Pinpoint the cell where the given text exists, returning its [x, y] midpoint coordinate. 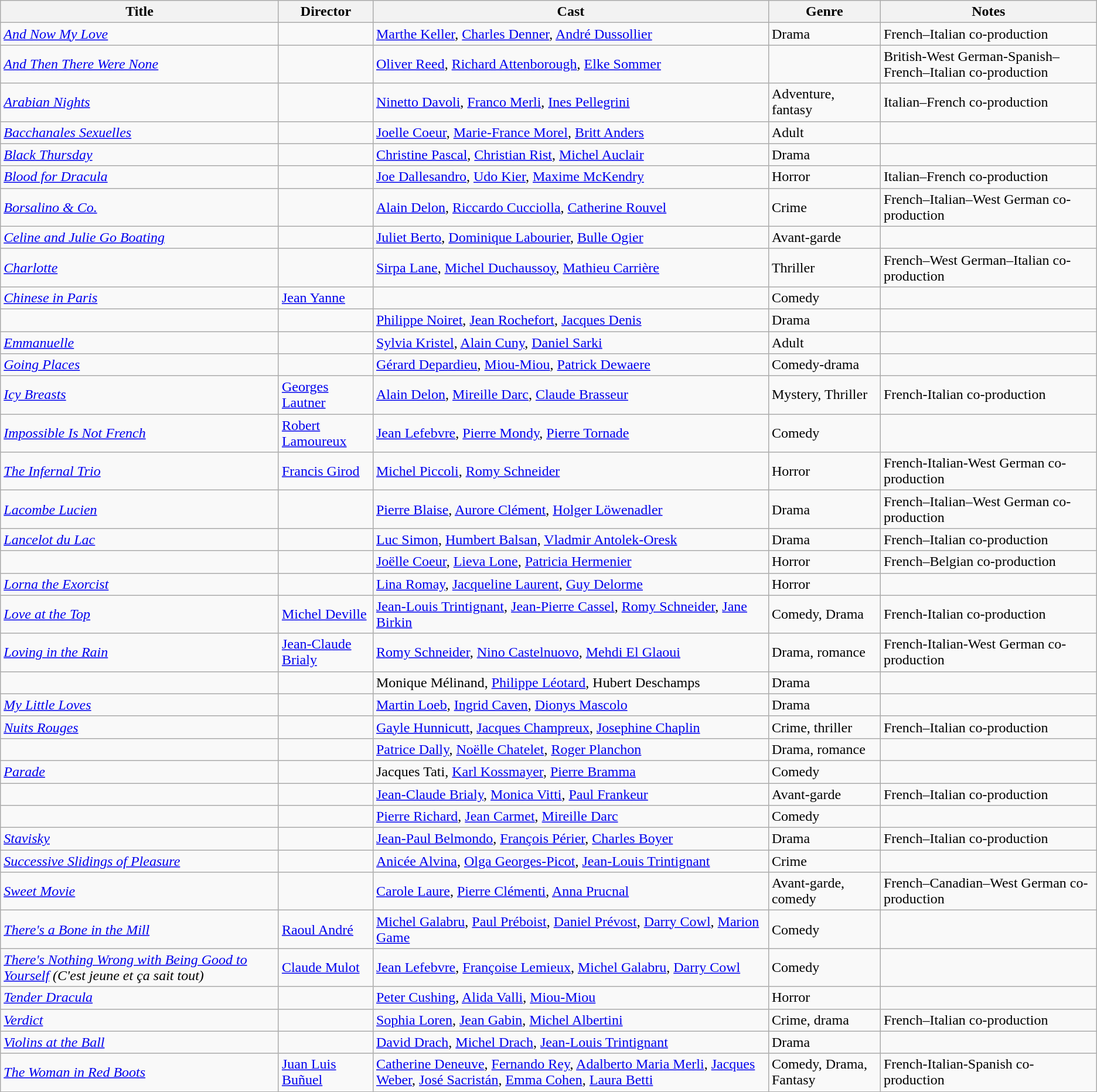
Pierre Richard, Jean Carmet, Mireille Darc [571, 817]
Sophia Loren, Jean Gabin, Michel Albertini [571, 1020]
Gérard Depardieu, Miou-Miou, Patrick Dewaere [571, 365]
Christine Pascal, Christian Rist, Michel Auclair [571, 155]
Adventure, fantasy [824, 102]
Joelle Coeur, Marie-France Morel, Britt Anders [571, 132]
Tender Dracula [139, 998]
Ninetto Davoli, Franco Merli, Ines Pellegrini [571, 102]
Luc Simon, Humbert Balsan, Vladmir Antolek-Oresk [571, 540]
Jean-Claude Brialy [326, 653]
Georges Lautner [326, 395]
Peter Cushing, Alida Valli, Miou-Miou [571, 998]
Robert Lamoureux [326, 434]
Going Places [139, 365]
Sweet Movie [139, 892]
Director [326, 12]
David Drach, Michel Drach, Jean-Louis Trintignant [571, 1042]
Love at the Top [139, 614]
Successive Slidings of Pleasure [139, 861]
Comedy, Drama [824, 614]
Michel Piccoli, Romy Schneider [571, 471]
Sirpa Lane, Michel Duchaussoy, Mathieu Carrière [571, 267]
Bacchanales Sexuelles [139, 132]
French-Italian-Spanish co-production [988, 1072]
Black Thursday [139, 155]
Anicée Alvina, Olga Georges-Picot, Jean-Louis Trintignant [571, 861]
And Then There Were None [139, 64]
Francis Girod [326, 471]
Sylvia Kristel, Alain Cuny, Daniel Sarki [571, 343]
Michel Deville [326, 614]
Oliver Reed, Richard Attenborough, Elke Sommer [571, 64]
Genre [824, 12]
Jean-Louis Trintignant, Jean-Pierre Cassel, Romy Schneider, Jane Birkin [571, 614]
There's Nothing Wrong with Being Good to Yourself (C'est jeune et ça sait tout) [139, 968]
Borsalino & Co. [139, 207]
Mystery, Thriller [824, 395]
Title [139, 12]
Raoul André [326, 929]
Thriller [824, 267]
Lacombe Lucien [139, 510]
Joe Dallesandro, Udo Kier, Maxime McKendry [571, 177]
French–West German–Italian co-production [988, 267]
Claude Mulot [326, 968]
French–Canadian–West German co-production [988, 892]
Icy Breasts [139, 395]
Carole Laure, Pierre Clémenti, Anna Prucnal [571, 892]
Martin Loeb, Ingrid Caven, Dionys Mascolo [571, 705]
Cast [571, 12]
Jean Lefebvre, Pierre Mondy, Pierre Tornade [571, 434]
The Infernal Trio [139, 471]
Impossible Is Not French [139, 434]
Jean Lefebvre, Françoise Lemieux, Michel Galabru, Darry Cowl [571, 968]
Celine and Julie Go Boating [139, 237]
Marthe Keller, Charles Denner, André Dussollier [571, 34]
Comedy-drama [824, 365]
Loving in the Rain [139, 653]
Monique Mélinand, Philippe Léotard, Hubert Deschamps [571, 682]
Charlotte [139, 267]
Jacques Tati, Karl Kossmayer, Pierre Bramma [571, 772]
Patrice Dally, Noëlle Chatelet, Roger Planchon [571, 749]
Chinese in Paris [139, 298]
And Now My Love [139, 34]
Parade [139, 772]
Emmanuelle [139, 343]
Arabian Nights [139, 102]
Lorna the Exorcist [139, 584]
Crime, drama [824, 1020]
Alain Delon, Riccardo Cucciolla, Catherine Rouvel [571, 207]
Michel Galabru, Paul Préboist, Daniel Prévost, Darry Cowl, Marion Game [571, 929]
Jean Yanne [326, 298]
Verdict [139, 1020]
Blood for Dracula [139, 177]
Lina Romay, Jacqueline Laurent, Guy Delorme [571, 584]
Juan Luis Buñuel [326, 1072]
Jean-Claude Brialy, Monica Vitti, Paul Frankeur [571, 794]
Lancelot du Lac [139, 540]
The Woman in Red Boots [139, 1072]
My Little Loves [139, 705]
Alain Delon, Mireille Darc, Claude Brasseur [571, 395]
Stavisky [139, 839]
Violins at the Ball [139, 1042]
Jean-Paul Belmondo, François Périer, Charles Boyer [571, 839]
Catherine Deneuve, Fernando Rey, Adalberto Maria Merli, Jacques Weber, José Sacristán, Emma Cohen, Laura Betti [571, 1072]
Joëlle Coeur, Lieva Lone, Patricia Hermenier [571, 562]
There's a Bone in the Mill [139, 929]
Nuits Rouges [139, 727]
Crime, thriller [824, 727]
French–Belgian co-production [988, 562]
Pierre Blaise, Aurore Clément, Holger Löwenadler [571, 510]
Comedy, Drama, Fantasy [824, 1072]
Avant-garde, comedy [824, 892]
British-West German-Spanish–French–Italian co-production [988, 64]
Gayle Hunnicutt, Jacques Champreux, Josephine Chaplin [571, 727]
Notes [988, 12]
Romy Schneider, Nino Castelnuovo, Mehdi El Glaoui [571, 653]
Philippe Noiret, Jean Rochefort, Jacques Denis [571, 320]
Juliet Berto, Dominique Labourier, Bulle Ogier [571, 237]
